From the cell containing the given text, extract its center point as [x, y] coordinate. 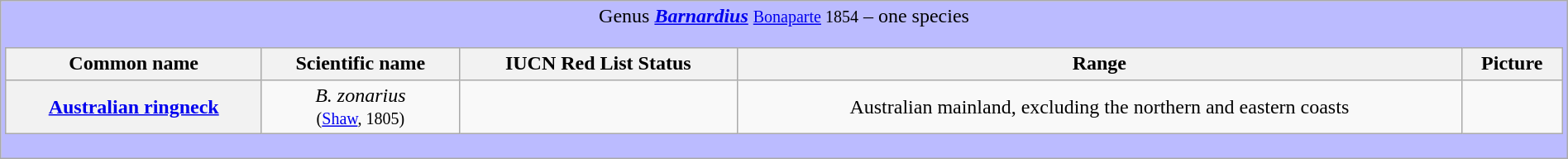
Picture [1512, 64]
Scientific name [361, 64]
Range [1099, 64]
Common name [134, 64]
B. zonarius (Shaw, 1805) [361, 106]
Australian mainland, excluding the northern and eastern coasts [1099, 106]
IUCN Red List Status [598, 64]
Australian ringneck [134, 106]
